Find where the given text appears and provide that cell's center as (x, y) coordinate. 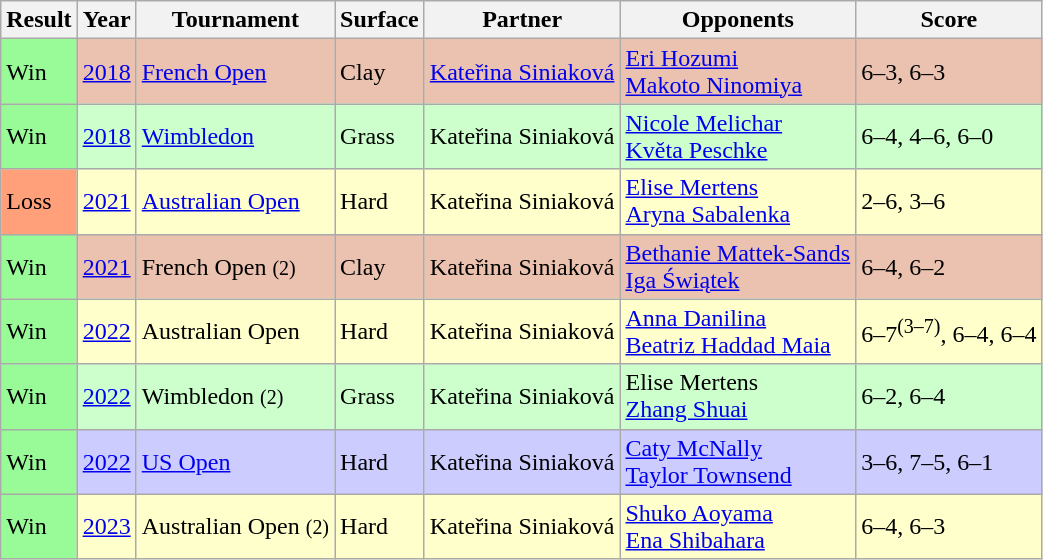
Loss (39, 202)
2023 (106, 526)
Elise Mertens Zhang Shuai (738, 396)
Shuko Aoyama Ena Shibahara (738, 526)
6–3, 6–3 (949, 72)
6–7(3–7), 6–4, 6–4 (949, 332)
6–4, 6–3 (949, 526)
3–6, 7–5, 6–1 (949, 462)
Opponents (738, 20)
French Open (2) (235, 266)
Caty McNally Taylor Townsend (738, 462)
Surface (380, 20)
Year (106, 20)
Wimbledon (235, 136)
6–4, 6–2 (949, 266)
Wimbledon (2) (235, 396)
Result (39, 20)
Nicole Melichar Květa Peschke (738, 136)
French Open (235, 72)
6–4, 4–6, 6–0 (949, 136)
Elise Mertens Aryna Sabalenka (738, 202)
6–2, 6–4 (949, 396)
Bethanie Mattek-Sands Iga Świątek (738, 266)
Tournament (235, 20)
2–6, 3–6 (949, 202)
US Open (235, 462)
Partner (522, 20)
Australian Open (2) (235, 526)
Anna Danilina Beatriz Haddad Maia (738, 332)
Score (949, 20)
Eri Hozumi Makoto Ninomiya (738, 72)
